From the cell containing the given text, extract its center point as [x, y] coordinate. 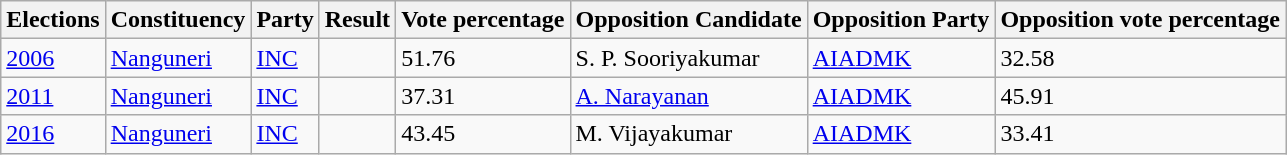
2016 [53, 134]
Party [285, 20]
Result [357, 20]
2011 [53, 96]
51.76 [483, 58]
Opposition vote percentage [1140, 20]
Constituency [178, 20]
A. Narayanan [688, 96]
M. Vijayakumar [688, 134]
Opposition Candidate [688, 20]
Opposition Party [901, 20]
Vote percentage [483, 20]
43.45 [483, 134]
Elections [53, 20]
2006 [53, 58]
S. P. Sooriyakumar [688, 58]
37.31 [483, 96]
33.41 [1140, 134]
45.91 [1140, 96]
32.58 [1140, 58]
